Determine the [X, Y] coordinate at the center of the cell enclosing the given text.  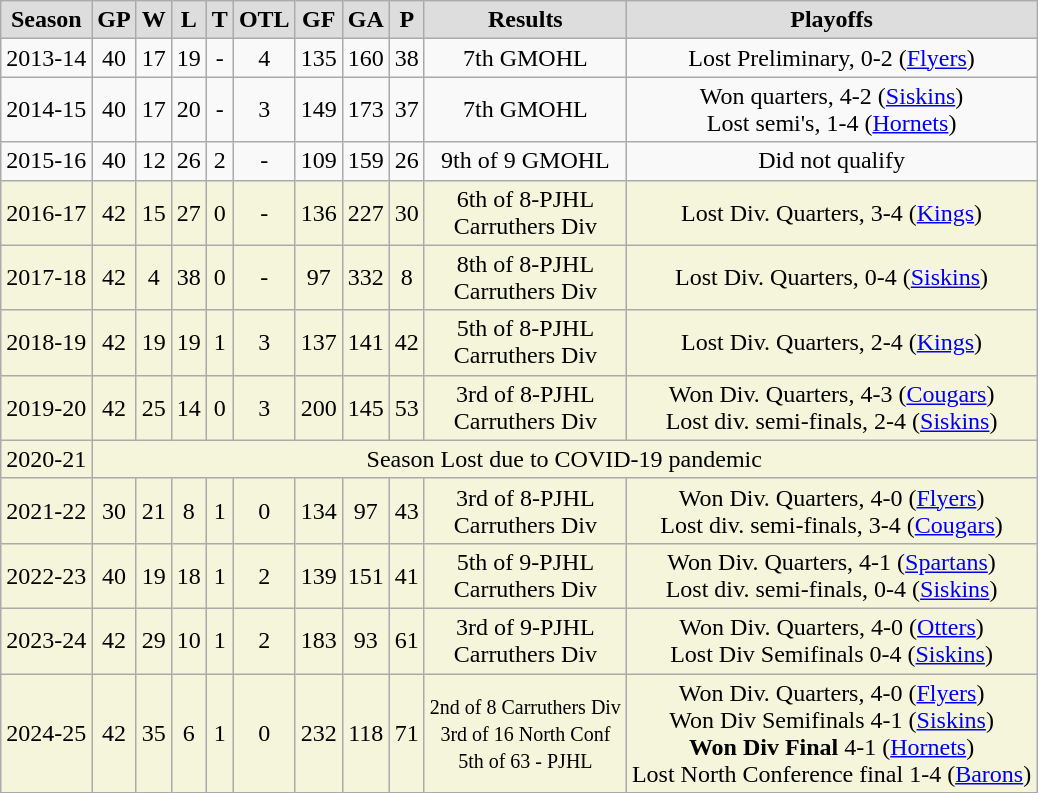
27 [188, 212]
53 [406, 408]
Won Div. Quarters, 4-0 (Flyers)Lost div. semi-finals, 3-4 (Cougars) [831, 510]
Won Div. Quarters, 4-1 (Spartans)Lost div. semi-finals, 0-4 (Siskins) [831, 576]
GA [366, 20]
37 [406, 110]
183 [318, 640]
2014-15 [46, 110]
145 [366, 408]
Won Div. Quarters, 4-0 (Flyers)Won Div Semifinals 4-1 (Siskins)Won Div Final 4-1 (Hornets)Lost North Conference final 1-4 (Barons) [831, 734]
Lost Div. Quarters, 0-4 (Siskins) [831, 278]
21 [154, 510]
159 [366, 161]
118 [366, 734]
2nd of 8 Carruthers Div3rd of 16 North Conf5th of 63 - PJHL [525, 734]
139 [318, 576]
109 [318, 161]
Won Div. Quarters, 4-3 (Cougars)Lost div. semi-finals, 2-4 (Siskins) [831, 408]
151 [366, 576]
5th of 8-PJHLCarruthers Div [525, 342]
35 [154, 734]
2013-14 [46, 58]
12 [154, 161]
Results [525, 20]
Season [46, 20]
71 [406, 734]
2016-17 [46, 212]
61 [406, 640]
2021-22 [46, 510]
160 [366, 58]
20 [188, 110]
136 [318, 212]
137 [318, 342]
134 [318, 510]
2020-21 [46, 459]
173 [366, 110]
L [188, 20]
2023-24 [46, 640]
W [154, 20]
3rd of 9-PJHLCarruthers Div [525, 640]
2024-25 [46, 734]
GF [318, 20]
T [220, 20]
2018-19 [46, 342]
232 [318, 734]
6 [188, 734]
200 [318, 408]
332 [366, 278]
Did not qualify [831, 161]
29 [154, 640]
6th of 8-PJHLCarruthers Div [525, 212]
Lost Div. Quarters, 2-4 (Kings) [831, 342]
OTL [264, 20]
41 [406, 576]
GP [114, 20]
10 [188, 640]
141 [366, 342]
227 [366, 212]
5th of 9-PJHLCarruthers Div [525, 576]
2019-20 [46, 408]
Season Lost due to COVID-19 pandemic [564, 459]
9th of 9 GMOHL [525, 161]
149 [318, 110]
Lost Div. Quarters, 3-4 (Kings) [831, 212]
135 [318, 58]
2017-18 [46, 278]
18 [188, 576]
Playoffs [831, 20]
Won Div. Quarters, 4-0 (Otters)Lost Div Semifinals 0-4 (Siskins) [831, 640]
14 [188, 408]
Lost Preliminary, 0-2 (Flyers) [831, 58]
93 [366, 640]
43 [406, 510]
25 [154, 408]
2015-16 [46, 161]
2022-23 [46, 576]
P [406, 20]
Won quarters, 4-2 (Siskins)Lost semi's, 1-4 (Hornets) [831, 110]
15 [154, 212]
8th of 8-PJHLCarruthers Div [525, 278]
